For the text-containing cell, return its midpoint in [X, Y] coordinate format. 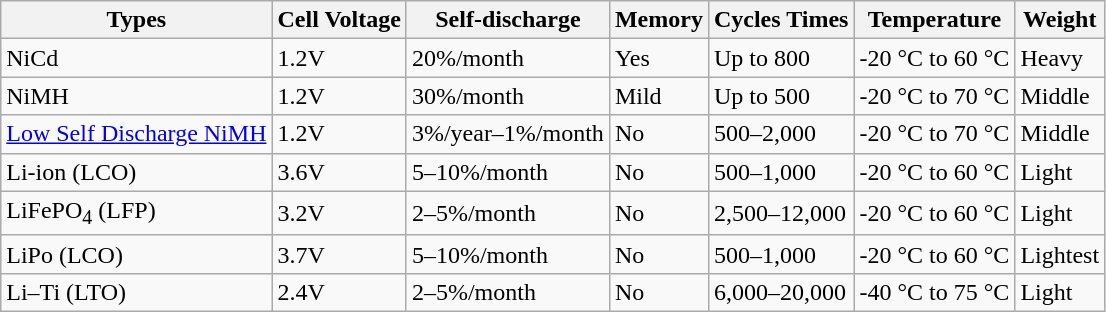
500–2,000 [781, 134]
-40 °C to 75 °C [934, 292]
Types [136, 20]
3.2V [339, 213]
Memory [658, 20]
20%/month [508, 58]
3.6V [339, 172]
3%/year–1%/month [508, 134]
LiFePO4 (LFP) [136, 213]
Yes [658, 58]
Weight [1060, 20]
3.7V [339, 254]
Lightest [1060, 254]
Low Self Discharge NiMH [136, 134]
Cycles Times [781, 20]
2,500–12,000 [781, 213]
LiPo (LCO) [136, 254]
Up to 500 [781, 96]
NiMH [136, 96]
Up to 800 [781, 58]
Li–Ti (LTO) [136, 292]
2.4V [339, 292]
NiCd [136, 58]
Cell Voltage [339, 20]
Temperature [934, 20]
6,000–20,000 [781, 292]
Mild [658, 96]
30%/month [508, 96]
Li-ion (LCO) [136, 172]
Heavy [1060, 58]
Self-discharge [508, 20]
